Find where the given text appears and provide that cell's center as (x, y) coordinate. 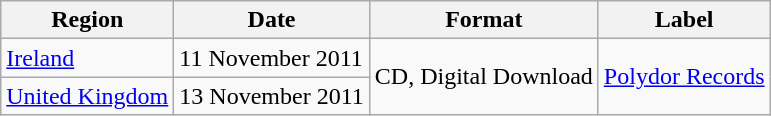
United Kingdom (88, 96)
13 November 2011 (272, 96)
Date (272, 20)
11 November 2011 (272, 58)
Label (684, 20)
Format (484, 20)
Region (88, 20)
Polydor Records (684, 77)
CD, Digital Download (484, 77)
Ireland (88, 58)
